Scan for the cell matching the given text and deliver its (x, y) coordinate at center. 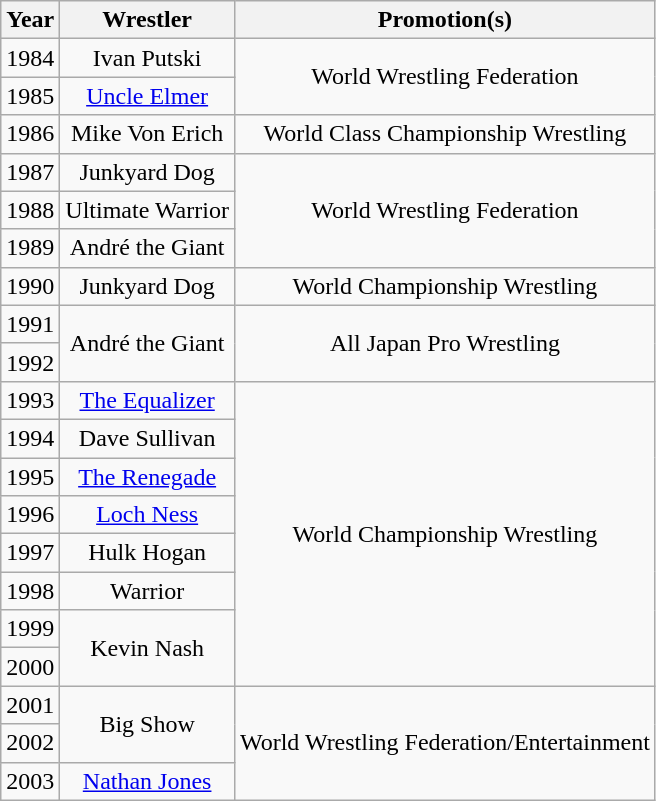
Loch Ness (148, 515)
Promotion(s) (444, 20)
1985 (30, 96)
1997 (30, 553)
World Class Championship Wrestling (444, 134)
Dave Sullivan (148, 438)
Ivan Putski (148, 58)
The Equalizer (148, 400)
1986 (30, 134)
2000 (30, 667)
Year (30, 20)
All Japan Pro Wrestling (444, 343)
2003 (30, 781)
1993 (30, 400)
World Wrestling Federation/Entertainment (444, 743)
1999 (30, 629)
2001 (30, 705)
Kevin Nash (148, 648)
Wrestler (148, 20)
Hulk Hogan (148, 553)
1992 (30, 362)
Warrior (148, 591)
1990 (30, 286)
1996 (30, 515)
1994 (30, 438)
1991 (30, 324)
1989 (30, 248)
Nathan Jones (148, 781)
2002 (30, 743)
Uncle Elmer (148, 96)
1988 (30, 210)
Mike Von Erich (148, 134)
Big Show (148, 724)
1998 (30, 591)
1987 (30, 172)
The Renegade (148, 477)
Ultimate Warrior (148, 210)
1984 (30, 58)
1995 (30, 477)
